Identify which cell holds the provided text, then report its [X, Y] central coordinate. 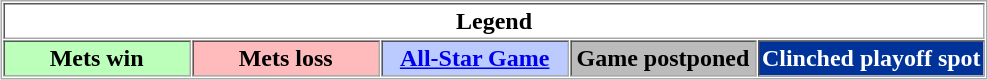
All-Star Game [475, 58]
Game postponed [663, 58]
Mets win [97, 58]
Legend [494, 21]
Mets loss [286, 58]
Clinched playoff spot [871, 58]
